Extract the (X, Y) coordinate from the center of the cell holding the provided text.  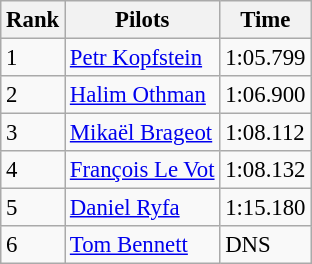
Tom Bennett (142, 245)
1:15.180 (266, 208)
Time (266, 20)
1:05.799 (266, 58)
Pilots (142, 20)
Daniel Ryfa (142, 208)
1:08.112 (266, 133)
Mikaël Brageot (142, 133)
3 (33, 133)
2 (33, 95)
François Le Vot (142, 170)
1 (33, 58)
DNS (266, 245)
5 (33, 208)
1:06.900 (266, 95)
1:08.132 (266, 170)
6 (33, 245)
4 (33, 170)
Petr Kopfstein (142, 58)
Halim Othman (142, 95)
Rank (33, 20)
